Detect which cell encompasses the target text, then output its (X, Y) center coordinate. 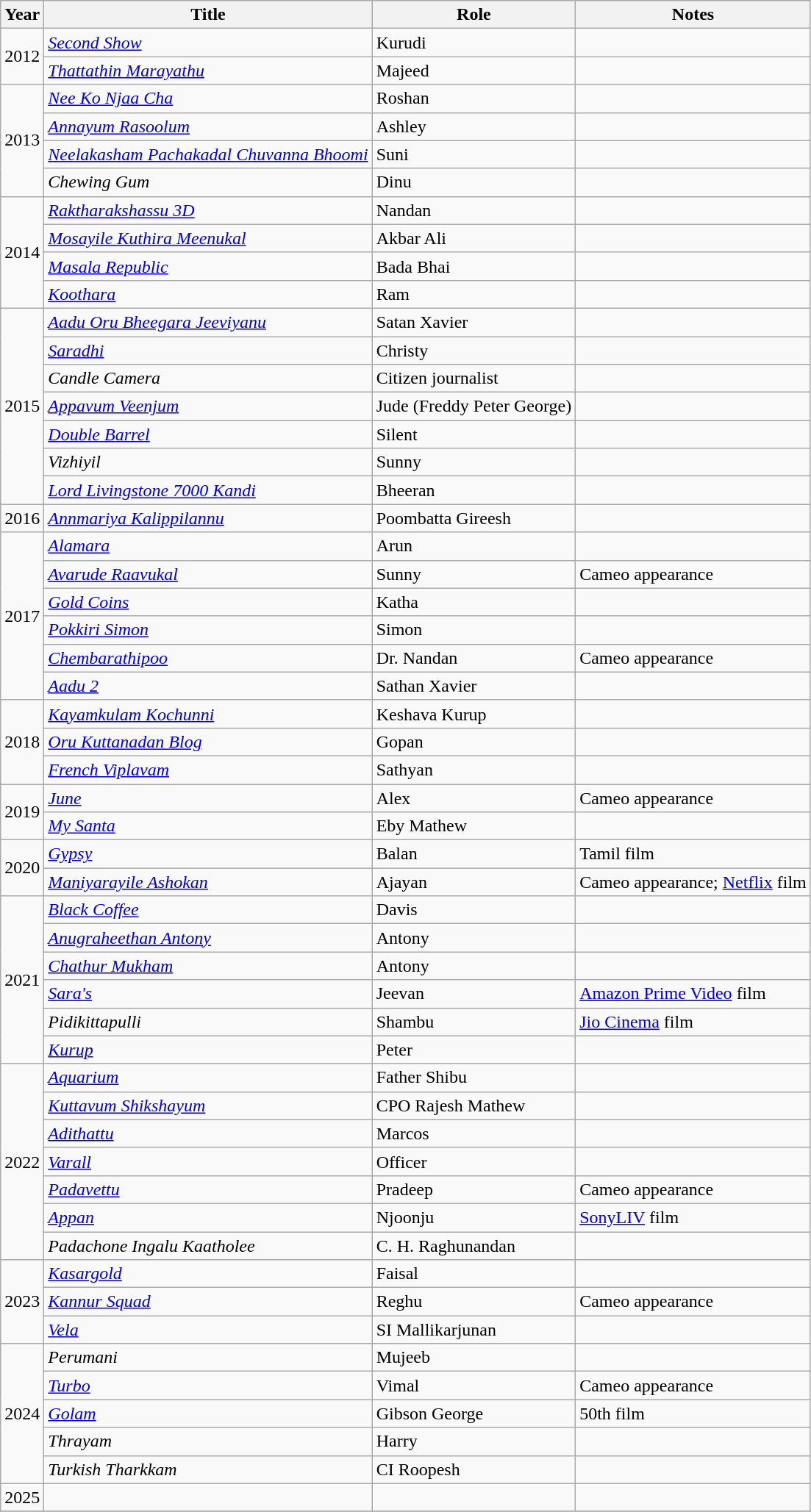
Njoonju (474, 1217)
2016 (22, 518)
Mujeeb (474, 1358)
Gold Coins (208, 602)
Double Barrel (208, 434)
Raktharakshassu 3D (208, 210)
2023 (22, 1302)
Dr. Nandan (474, 658)
CI Roopesh (474, 1469)
Alamara (208, 546)
Marcos (474, 1133)
Candle Camera (208, 379)
Kannur Squad (208, 1302)
Saradhi (208, 351)
Turkish Tharkkam (208, 1469)
CPO Rajesh Mathew (474, 1106)
Lord Livingstone 7000 Kandi (208, 490)
Chewing Gum (208, 182)
Golam (208, 1414)
Mosayile Kuthira Meenukal (208, 238)
C. H. Raghunandan (474, 1246)
2019 (22, 811)
Arun (474, 546)
Padavettu (208, 1189)
Eby Mathew (474, 826)
Anugraheethan Antony (208, 938)
Shambu (474, 1022)
Citizen journalist (474, 379)
Annmariya Kalippilannu (208, 518)
Katha (474, 602)
Jude (Freddy Peter George) (474, 406)
Satan Xavier (474, 322)
Annayum Rasoolum (208, 126)
Balan (474, 854)
Sara's (208, 994)
2014 (22, 252)
2024 (22, 1414)
Appan (208, 1217)
Suni (474, 154)
French Viplavam (208, 770)
2013 (22, 140)
Jio Cinema film (693, 1022)
Adithattu (208, 1133)
Keshava Kurup (474, 714)
Notes (693, 15)
2017 (22, 616)
My Santa (208, 826)
Sathyan (474, 770)
Vimal (474, 1386)
Simon (474, 630)
Father Shibu (474, 1078)
Pradeep (474, 1189)
Ajayan (474, 882)
Aadu Oru Bheegara Jeeviyanu (208, 322)
Appavum Veenjum (208, 406)
Reghu (474, 1302)
50th film (693, 1414)
Neelakasham Pachakadal Chuvanna Bhoomi (208, 154)
Kuttavum Shikshayum (208, 1106)
Davis (474, 910)
Title (208, 15)
Thattathin Marayathu (208, 71)
Maniyarayile Ashokan (208, 882)
Bada Bhai (474, 266)
Christy (474, 351)
Masala Republic (208, 266)
Turbo (208, 1386)
Aquarium (208, 1078)
Jeevan (474, 994)
SI Mallikarjunan (474, 1330)
Avarude Raavukal (208, 574)
Tamil film (693, 854)
Faisal (474, 1274)
2015 (22, 406)
Pidikittapulli (208, 1022)
Kasargold (208, 1274)
Bheeran (474, 490)
Ram (474, 294)
Kayamkulam Kochunni (208, 714)
2025 (22, 1497)
Second Show (208, 43)
Gibson George (474, 1414)
Chathur Mukham (208, 966)
Koothara (208, 294)
Pokkiri Simon (208, 630)
Varall (208, 1161)
Nee Ko Njaa Cha (208, 98)
Peter (474, 1050)
2012 (22, 57)
Year (22, 15)
Perumani (208, 1358)
Sathan Xavier (474, 686)
Amazon Prime Video film (693, 994)
Harry (474, 1441)
Vizhiyil (208, 462)
Vela (208, 1330)
Akbar Ali (474, 238)
June (208, 798)
2022 (22, 1161)
Oru Kuttanadan Blog (208, 742)
Ashley (474, 126)
Officer (474, 1161)
SonyLIV film (693, 1217)
Gypsy (208, 854)
Aadu 2 (208, 686)
Majeed (474, 71)
Roshan (474, 98)
2021 (22, 980)
Alex (474, 798)
Cameo appearance; Netflix film (693, 882)
Silent (474, 434)
Chembarathipoo (208, 658)
Gopan (474, 742)
Kurudi (474, 43)
Poombatta Gireesh (474, 518)
Nandan (474, 210)
2020 (22, 868)
Black Coffee (208, 910)
2018 (22, 742)
Dinu (474, 182)
Thrayam (208, 1441)
Padachone Ingalu Kaatholee (208, 1246)
Role (474, 15)
Kurup (208, 1050)
